For the text-containing cell, return its midpoint in (X, Y) coordinate format. 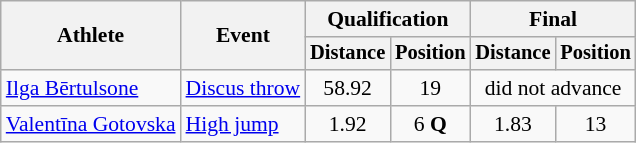
13 (595, 124)
Athlete (91, 36)
1.83 (512, 124)
1.92 (348, 124)
Final (552, 19)
Valentīna Gotovska (91, 124)
6 Q (430, 124)
Ilga Bērtulsone (91, 88)
did not advance (552, 88)
High jump (244, 124)
Event (244, 36)
19 (430, 88)
58.92 (348, 88)
Qualification (388, 19)
Discus throw (244, 88)
